Extract the [X, Y] coordinate from the center of the cell holding the provided text.  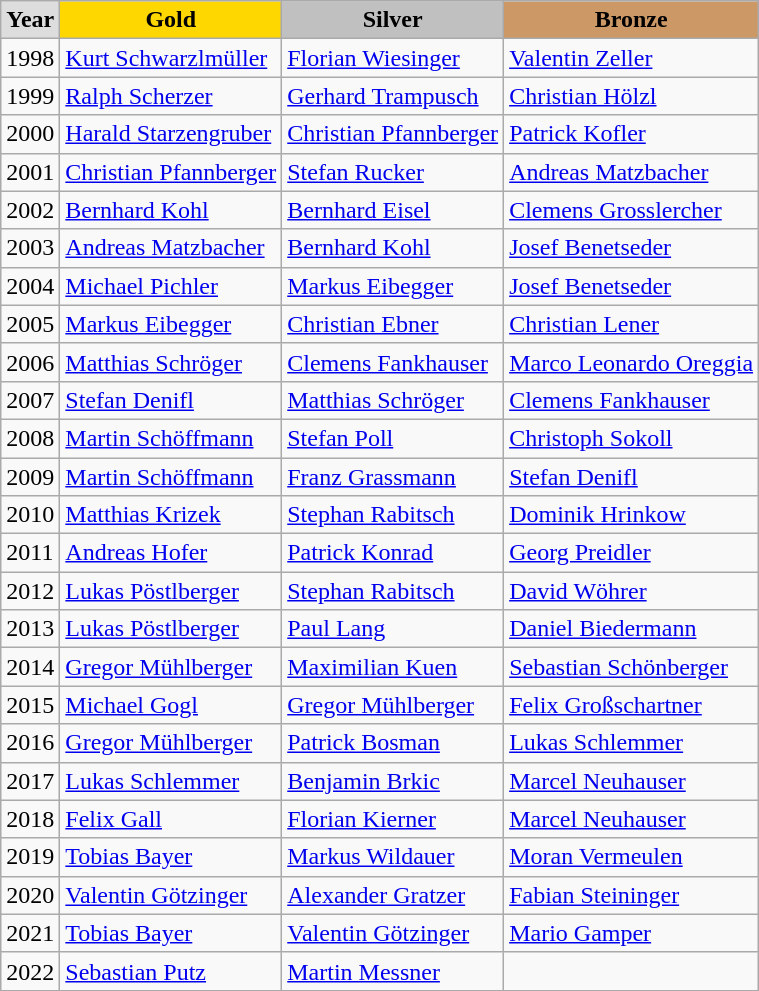
Sebastian Putz [171, 971]
Year [30, 20]
Felix Großschartner [632, 705]
Moran Vermeulen [632, 857]
Kurt Schwarzlmüller [171, 58]
Paul Lang [393, 629]
Martin Messner [393, 971]
2002 [30, 210]
Gerhard Trampusch [393, 96]
2008 [30, 438]
Patrick Bosman [393, 743]
1998 [30, 58]
2021 [30, 933]
Stefan Rucker [393, 172]
Florian Wiesinger [393, 58]
Marco Leonardo Oreggia [632, 362]
Christian Ebner [393, 324]
Clemens Grosslercher [632, 210]
2016 [30, 743]
2014 [30, 667]
Daniel Biedermann [632, 629]
2005 [30, 324]
2019 [30, 857]
2010 [30, 515]
Georg Preidler [632, 553]
2006 [30, 362]
Patrick Konrad [393, 553]
Alexander Gratzer [393, 895]
2004 [30, 286]
Christian Lener [632, 324]
2017 [30, 781]
2001 [30, 172]
Christian Hölzl [632, 96]
Markus Wildauer [393, 857]
Stefan Poll [393, 438]
Felix Gall [171, 819]
Fabian Steininger [632, 895]
Andreas Hofer [171, 553]
2011 [30, 553]
Ralph Scherzer [171, 96]
Christoph Sokoll [632, 438]
Patrick Kofler [632, 134]
Bronze [632, 20]
Mario Gamper [632, 933]
2000 [30, 134]
Gold [171, 20]
2009 [30, 477]
David Wöhrer [632, 591]
2007 [30, 400]
Dominik Hrinkow [632, 515]
2013 [30, 629]
Matthias Krizek [171, 515]
Michael Pichler [171, 286]
2012 [30, 591]
Sebastian Schönberger [632, 667]
2015 [30, 705]
Valentin Zeller [632, 58]
Florian Kierner [393, 819]
Harald Starzengruber [171, 134]
2003 [30, 248]
Michael Gogl [171, 705]
Maximilian Kuen [393, 667]
2022 [30, 971]
Franz Grassmann [393, 477]
Benjamin Brkic [393, 781]
1999 [30, 96]
Bernhard Eisel [393, 210]
Silver [393, 20]
2018 [30, 819]
2020 [30, 895]
